Return the (x, y) coordinate for the center point of the cell that contains the specified text.  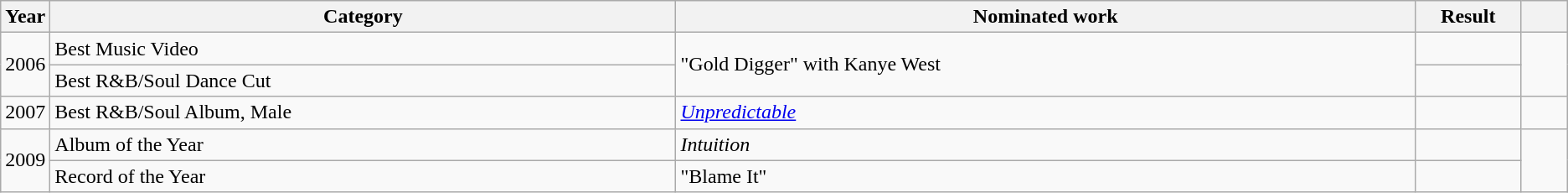
Result (1467, 17)
Year (25, 17)
2007 (25, 112)
Best Music Video (364, 49)
2006 (25, 65)
2009 (25, 160)
"Blame It" (1045, 176)
"Gold Digger" with Kanye West (1045, 65)
Best R&B/Soul Dance Cut (364, 81)
Album of the Year (364, 144)
Category (364, 17)
Nominated work (1045, 17)
Intuition (1045, 144)
Best R&B/Soul Album, Male (364, 112)
Unpredictable (1045, 112)
Record of the Year (364, 176)
